Extract the [x, y] coordinate from the center of the cell holding the provided text.  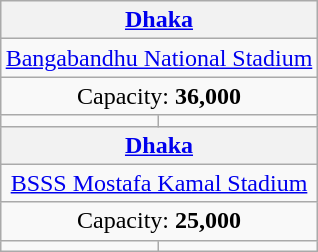
Capacity: 36,000 [159, 96]
Bangabandhu National Stadium [159, 58]
BSSS Mostafa Kamal Stadium [159, 183]
Capacity: 25,000 [159, 221]
